Scan for the cell matching the given text and deliver its (X, Y) coordinate at center. 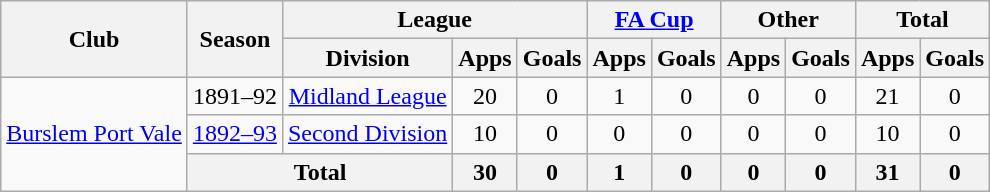
Second Division (367, 134)
Division (367, 58)
20 (485, 96)
Burslem Port Vale (94, 134)
31 (887, 172)
30 (485, 172)
Midland League (367, 96)
FA Cup (654, 20)
League (434, 20)
1891–92 (234, 96)
Other (788, 20)
Club (94, 39)
Season (234, 39)
1892–93 (234, 134)
21 (887, 96)
